Pinpoint the cell where the given text exists, returning its (X, Y) midpoint coordinate. 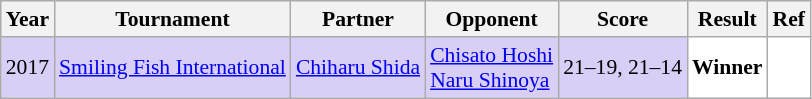
Year (28, 19)
Chiharu Shida (358, 68)
2017 (28, 68)
Smiling Fish International (172, 68)
Tournament (172, 19)
Opponent (492, 19)
Chisato Hoshi Naru Shinoya (492, 68)
Score (622, 19)
Result (728, 19)
21–19, 21–14 (622, 68)
Winner (728, 68)
Partner (358, 19)
Ref (789, 19)
